Scan for the cell matching the given text and deliver its (X, Y) coordinate at center. 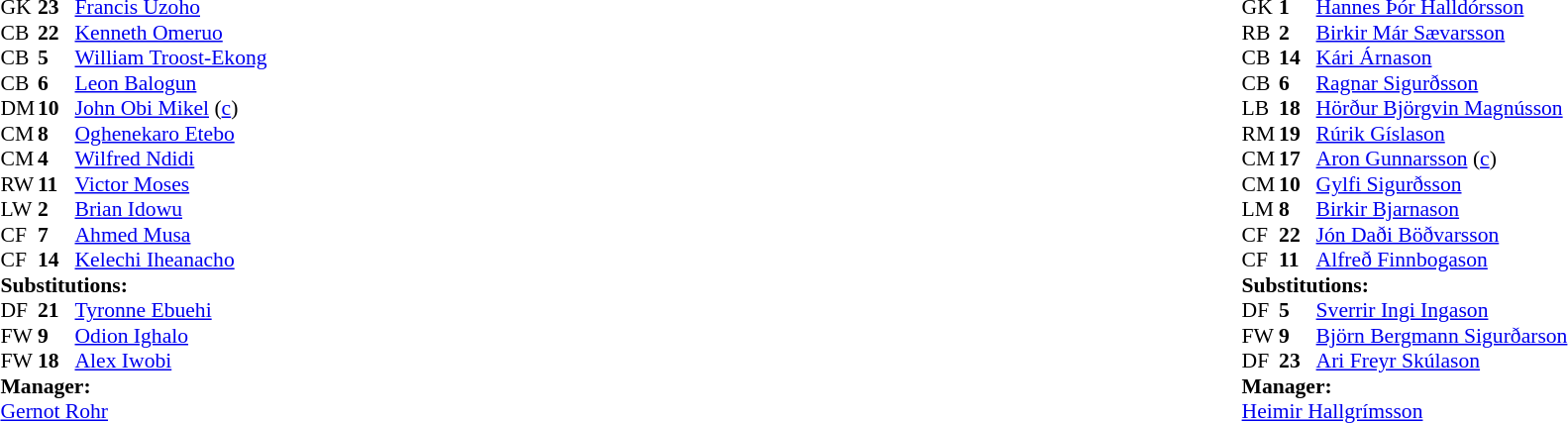
4 (56, 159)
Jón Daði Böðvarsson (1442, 235)
21 (56, 310)
RB (1261, 33)
Gylfi Sigurðsson (1442, 184)
Sverrir Ingi Ingason (1442, 310)
Oghenekaro Etebo (171, 134)
17 (1298, 159)
19 (1298, 134)
Tyronne Ebuehi (171, 310)
Ari Freyr Skúlason (1442, 362)
Rúrik Gíslason (1442, 134)
Kenneth Omeruo (171, 33)
John Obi Mikel (c) (171, 108)
Aron Gunnarsson (c) (1442, 159)
Wilfred Ndidi (171, 159)
Victor Moses (171, 184)
LB (1261, 108)
Kári Árnason (1442, 58)
Ahmed Musa (171, 235)
Alfreð Finnbogason (1442, 261)
Kelechi Iheanacho (171, 261)
Birkir Már Sævarsson (1442, 33)
LM (1261, 209)
Björn Bergmann Sigurðarson (1442, 336)
DM (19, 108)
Alex Iwobi (171, 362)
7 (56, 235)
RM (1261, 134)
William Troost-Ekong (171, 58)
Odion Ighalo (171, 336)
Ragnar Sigurðsson (1442, 83)
Leon Balogun (171, 83)
Brian Idowu (171, 209)
Hörður Björgvin Magnússon (1442, 108)
LW (19, 209)
Birkir Bjarnason (1442, 209)
RW (19, 184)
23 (1298, 362)
